Scan for the cell matching the given text and deliver its [x, y] coordinate at center. 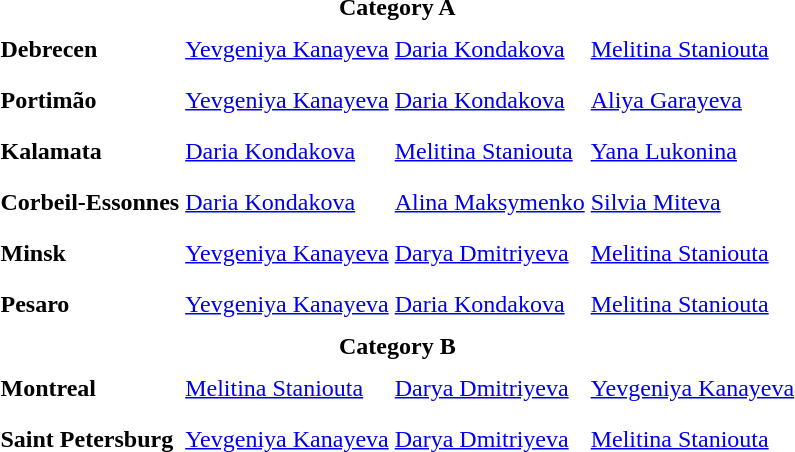
Alina Maksymenko [490, 202]
